Identify which cell holds the provided text, then report its [x, y] central coordinate. 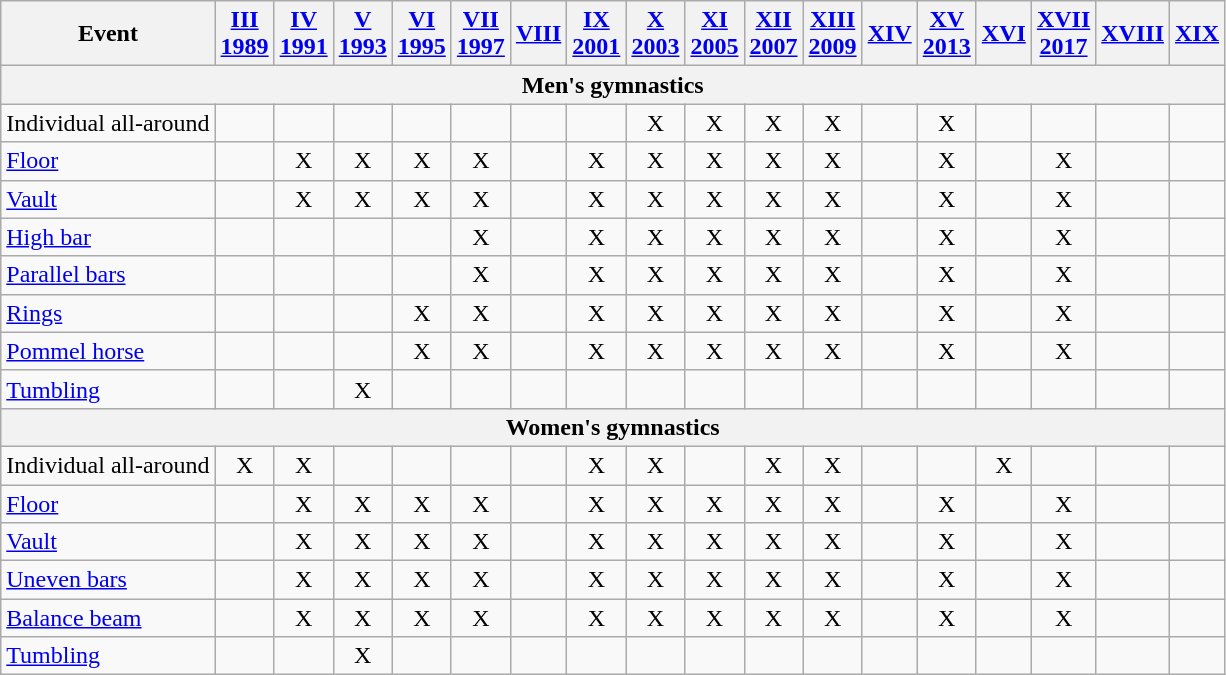
III1989 [244, 34]
Men's gymnastics [613, 85]
High bar [108, 237]
Women's gymnastics [613, 427]
XVIII [1133, 34]
Pommel horse [108, 351]
V1993 [362, 34]
XIV [890, 34]
IX2001 [596, 34]
VIII [538, 34]
Event [108, 34]
XI2005 [714, 34]
Balance beam [108, 618]
XII2007 [774, 34]
Uneven bars [108, 580]
XIX [1198, 34]
Rings [108, 313]
XV2013 [946, 34]
IV1991 [304, 34]
VII1997 [480, 34]
VI1995 [422, 34]
XVII2017 [1063, 34]
XVI [1004, 34]
Parallel bars [108, 275]
X2003 [656, 34]
XIII2009 [832, 34]
